Locate the cell with the specified text and output its [X, Y] center coordinate. 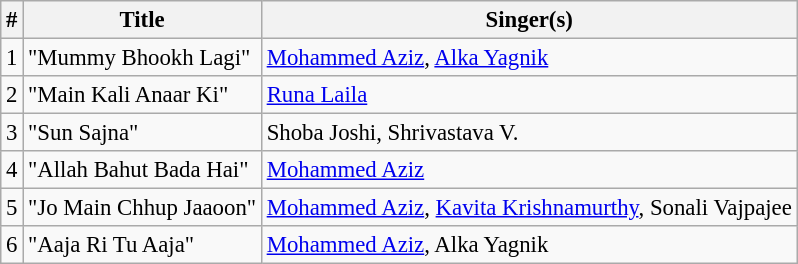
6 [12, 245]
Title [142, 20]
"Allah Bahut Bada Hai" [142, 170]
Mohammed Aziz, Kavita Krishnamurthy, Sonali Vajpajee [529, 208]
Singer(s) [529, 20]
Mohammed Aziz [529, 170]
Shoba Joshi, Shrivastava V. [529, 133]
1 [12, 58]
"Sun Sajna" [142, 133]
Runa Laila [529, 95]
"Mummy Bhookh Lagi" [142, 58]
"Jo Main Chhup Jaaoon" [142, 208]
3 [12, 133]
4 [12, 170]
# [12, 20]
5 [12, 208]
2 [12, 95]
"Main Kali Anaar Ki" [142, 95]
"Aaja Ri Tu Aaja" [142, 245]
